Identify which cell holds the provided text, then report its (X, Y) central coordinate. 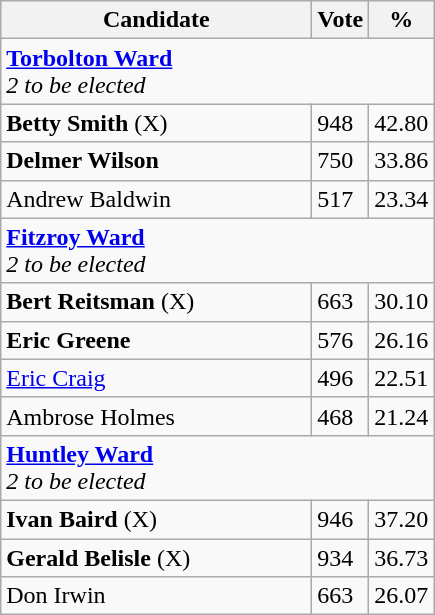
Huntley Ward 2 to be elected (218, 468)
Don Irwin (156, 596)
26.07 (402, 596)
Betty Smith (X) (156, 123)
% (402, 20)
Ambrose Holmes (156, 416)
946 (340, 519)
26.16 (402, 340)
934 (340, 557)
Andrew Baldwin (156, 199)
576 (340, 340)
23.34 (402, 199)
36.73 (402, 557)
Eric Greene (156, 340)
42.80 (402, 123)
Ivan Baird (X) (156, 519)
Candidate (156, 20)
Torbolton Ward 2 to be elected (218, 72)
Fitzroy Ward 2 to be elected (218, 250)
Delmer Wilson (156, 161)
948 (340, 123)
30.10 (402, 302)
Vote (340, 20)
517 (340, 199)
21.24 (402, 416)
Eric Craig (156, 378)
22.51 (402, 378)
496 (340, 378)
Gerald Belisle (X) (156, 557)
750 (340, 161)
Bert Reitsman (X) (156, 302)
37.20 (402, 519)
33.86 (402, 161)
468 (340, 416)
